From the cell containing the given text, extract its center point as (X, Y) coordinate. 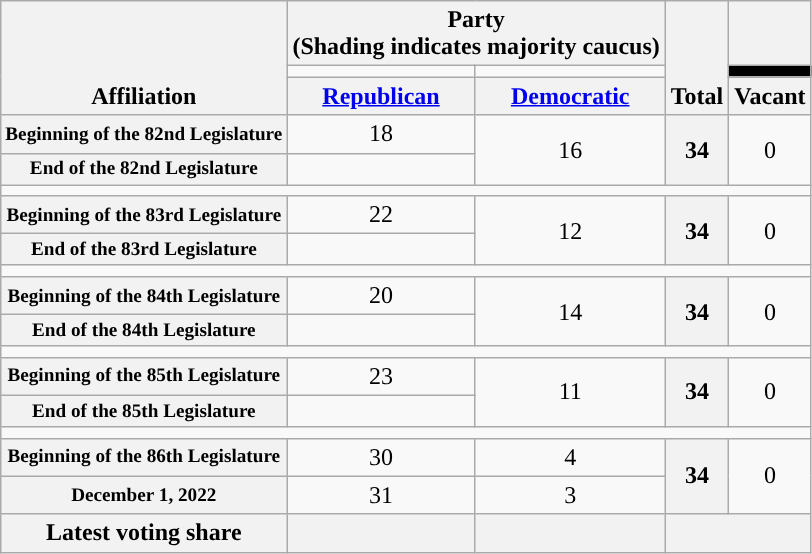
12 (570, 231)
Affiliation (144, 58)
End of the 83rd Legislature (144, 250)
Beginning of the 84th Legislature (144, 295)
Beginning of the 83rd Legislature (144, 215)
Vacant (770, 96)
December 1, 2022 (144, 495)
31 (381, 495)
Total (697, 58)
18 (381, 134)
End of the 84th Legislature (144, 331)
14 (570, 311)
Beginning of the 85th Legislature (144, 376)
Beginning of the 82nd Legislature (144, 134)
4 (570, 457)
23 (381, 376)
11 (570, 392)
Party (Shading indicates majority caucus) (476, 34)
22 (381, 215)
Beginning of the 86th Legislature (144, 457)
20 (381, 295)
Republican (381, 96)
Democratic (570, 96)
3 (570, 495)
30 (381, 457)
16 (570, 150)
End of the 82nd Legislature (144, 169)
End of the 85th Legislature (144, 411)
Latest voting share (144, 533)
